Return (x, y) of the center of cell containing provided text 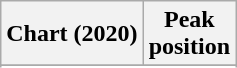
Peak position (189, 34)
Chart (2020) (72, 34)
